Capture the cell that displays the provided text and extract its (x, y) central coordinate. 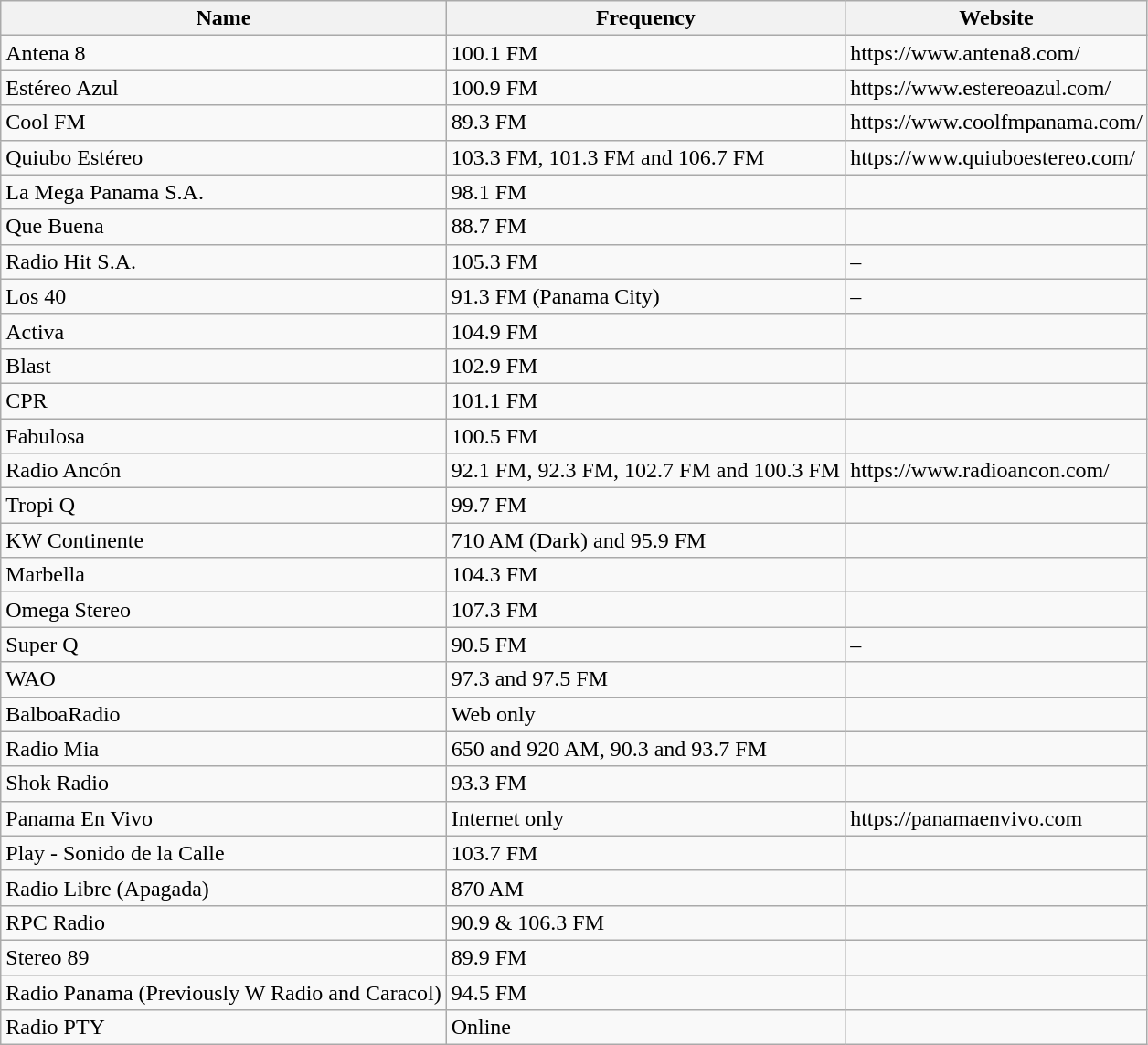
La Mega Panama S.A. (223, 192)
https://www.antena8.com/ (996, 53)
KW Continente (223, 540)
RPC Radio (223, 922)
94.5 FM (645, 992)
Estéreo Azul (223, 88)
https://www.estereoazul.com/ (996, 88)
89.9 FM (645, 957)
Blast (223, 366)
92.1 FM, 92.3 FM, 102.7 FM and 100.3 FM (645, 471)
97.3 and 97.5 FM (645, 679)
Omega Stereo (223, 610)
107.3 FM (645, 610)
WAO (223, 679)
Web only (645, 714)
102.9 FM (645, 366)
Panama En Vivo (223, 818)
100.5 FM (645, 436)
https://www.radioancon.com/ (996, 471)
Marbella (223, 575)
99.7 FM (645, 506)
CPR (223, 400)
710 AM (Dark) and 95.9 FM (645, 540)
Radio Libre (Apagada) (223, 888)
91.3 FM (Panama City) (645, 296)
Frequency (645, 18)
Fabulosa (223, 436)
105.3 FM (645, 261)
Activa (223, 331)
88.7 FM (645, 227)
Name (223, 18)
Radio Mia (223, 749)
Internet only (645, 818)
https://www.quiuboestereo.com/ (996, 157)
Play - Sonido de la Calle (223, 853)
104.3 FM (645, 575)
103.3 FM, 101.3 FM and 106.7 FM (645, 157)
Radio Hit S.A. (223, 261)
100.1 FM (645, 53)
BalboaRadio (223, 714)
Cool FM (223, 123)
98.1 FM (645, 192)
89.3 FM (645, 123)
Tropi Q (223, 506)
Los 40 (223, 296)
870 AM (645, 888)
104.9 FM (645, 331)
Radio Ancón (223, 471)
Radio Panama (Previously W Radio and Caracol) (223, 992)
93.3 FM (645, 784)
Super Q (223, 645)
103.7 FM (645, 853)
Website (996, 18)
https://panamaenvivo.com (996, 818)
https://www.coolfmpanama.com/ (996, 123)
Online (645, 1028)
Shok Radio (223, 784)
90.9 & 106.3 FM (645, 922)
90.5 FM (645, 645)
Que Buena (223, 227)
Radio PTY (223, 1028)
Stereo 89 (223, 957)
100.9 FM (645, 88)
Antena 8 (223, 53)
Quiubo Estéreo (223, 157)
101.1 FM (645, 400)
650 and 920 AM, 90.3 and 93.7 FM (645, 749)
